For the text-containing cell, return its midpoint in (x, y) coordinate format. 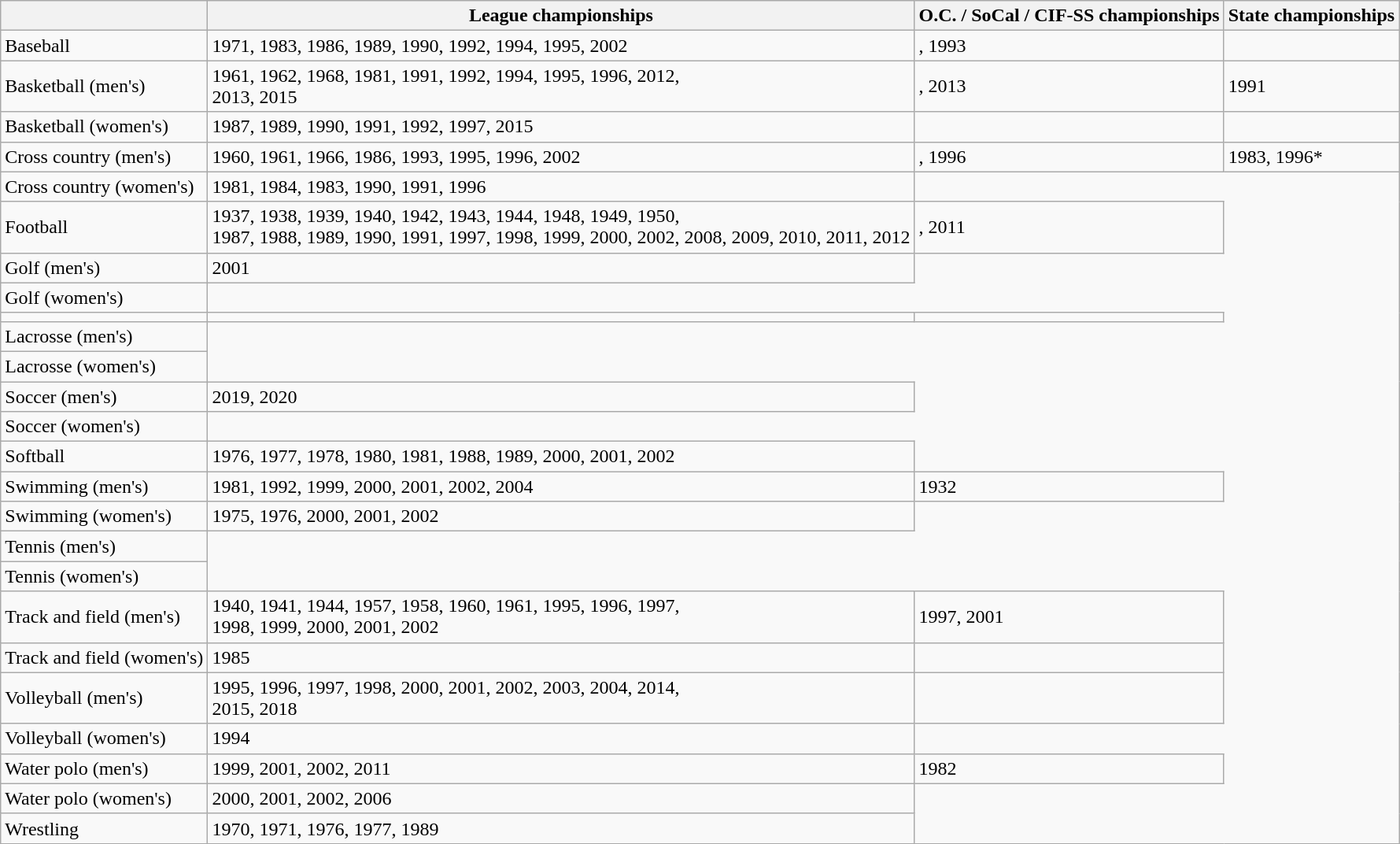
1975, 1976, 2000, 2001, 2002 (561, 516)
Golf (men's) (104, 268)
Water polo (women's) (104, 798)
2001 (561, 268)
Golf (women's) (104, 298)
Swimming (men's) (104, 487)
Volleyball (women's) (104, 738)
Tennis (women's) (104, 576)
Football (104, 227)
Wrestling (104, 828)
1999, 2001, 2002, 2011 (561, 768)
1983, 1996* (1311, 157)
, 2013 (1069, 87)
Volleyball (men's) (104, 698)
Tennis (men's) (104, 546)
1961, 1962, 1968, 1981, 1991, 1992, 1994, 1995, 1996, 2012,2013, 2015 (561, 87)
1960, 1961, 1966, 1986, 1993, 1995, 1996, 2002 (561, 157)
Lacrosse (women's) (104, 366)
Track and field (men's) (104, 617)
1981, 1992, 1999, 2000, 2001, 2002, 2004 (561, 487)
1985 (561, 657)
1982 (1069, 768)
1970, 1971, 1976, 1977, 1989 (561, 828)
Lacrosse (men's) (104, 336)
Basketball (men's) (104, 87)
, 2011 (1069, 227)
State championships (1311, 16)
1932 (1069, 487)
1940, 1941, 1944, 1957, 1958, 1960, 1961, 1995, 1996, 1997,1998, 1999, 2000, 2001, 2002 (561, 617)
2019, 2020 (561, 396)
Track and field (women's) (104, 657)
, 1993 (1069, 46)
Water polo (men's) (104, 768)
1987, 1989, 1990, 1991, 1992, 1997, 2015 (561, 127)
1937, 1938, 1939, 1940, 1942, 1943, 1944, 1948, 1949, 1950,1987, 1988, 1989, 1990, 1991, 1997, 1998, 1999, 2000, 2002, 2008, 2009, 2010, 2011, 2012 (561, 227)
Swimming (women's) (104, 516)
1976, 1977, 1978, 1980, 1981, 1988, 1989, 2000, 2001, 2002 (561, 457)
1981, 1984, 1983, 1990, 1991, 1996 (561, 187)
1991 (1311, 87)
Baseball (104, 46)
Softball (104, 457)
Soccer (women's) (104, 427)
Soccer (men's) (104, 396)
Basketball (women's) (104, 127)
Cross country (women's) (104, 187)
1994 (561, 738)
, 1996 (1069, 157)
1997, 2001 (1069, 617)
League championships (561, 16)
1971, 1983, 1986, 1989, 1990, 1992, 1994, 1995, 2002 (561, 46)
2000, 2001, 2002, 2006 (561, 798)
1995, 1996, 1997, 1998, 2000, 2001, 2002, 2003, 2004, 2014,2015, 2018 (561, 698)
Cross country (men's) (104, 157)
O.C. / SoCal / CIF-SS championships (1069, 16)
